Capture the cell that displays the provided text and extract its [x, y] central coordinate. 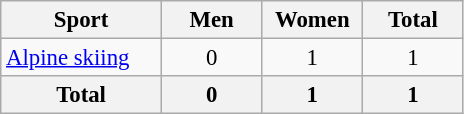
Sport [82, 20]
Women [312, 20]
Alpine skiing [82, 58]
Men [212, 20]
